Scan for the cell matching the given text and deliver its [X, Y] coordinate at center. 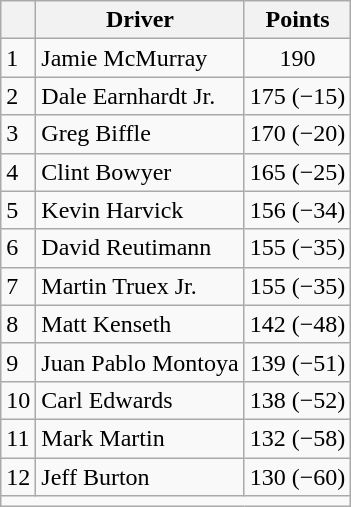
3 [18, 134]
11 [18, 438]
1 [18, 58]
Jamie McMurray [140, 58]
Driver [140, 20]
8 [18, 324]
5 [18, 210]
139 (−51) [298, 362]
142 (−48) [298, 324]
175 (−15) [298, 96]
Dale Earnhardt Jr. [140, 96]
Martin Truex Jr. [140, 286]
6 [18, 248]
Clint Bowyer [140, 172]
Greg Biffle [140, 134]
132 (−58) [298, 438]
2 [18, 96]
165 (−25) [298, 172]
190 [298, 58]
Juan Pablo Montoya [140, 362]
Kevin Harvick [140, 210]
Jeff Burton [140, 477]
7 [18, 286]
Carl Edwards [140, 400]
138 (−52) [298, 400]
4 [18, 172]
12 [18, 477]
Mark Martin [140, 438]
10 [18, 400]
156 (−34) [298, 210]
170 (−20) [298, 134]
David Reutimann [140, 248]
Points [298, 20]
Matt Kenseth [140, 324]
9 [18, 362]
130 (−60) [298, 477]
